Output the (X, Y) coordinate of the center of the cell containing the given text.  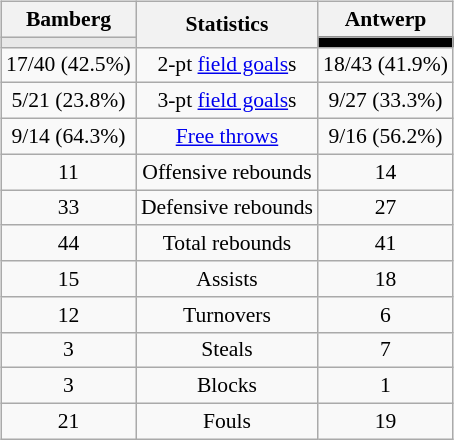
9/27 (33.3%) (386, 101)
Assists (227, 279)
Bamberg (68, 19)
7 (386, 350)
18/43 (41.9%) (386, 65)
15 (68, 279)
18 (386, 279)
41 (386, 243)
19 (386, 421)
Fouls (227, 421)
Total rebounds (227, 243)
33 (68, 208)
Turnovers (227, 314)
Antwerp (386, 19)
Free throws (227, 136)
2-pt field goalss (227, 65)
44 (68, 243)
11 (68, 172)
27 (386, 208)
14 (386, 172)
9/14 (64.3%) (68, 136)
12 (68, 314)
Statistics (227, 24)
17/40 (42.5%) (68, 65)
6 (386, 314)
Offensive rebounds (227, 172)
5/21 (23.8%) (68, 101)
Steals (227, 350)
3-pt field goalss (227, 101)
1 (386, 386)
21 (68, 421)
Defensive rebounds (227, 208)
Blocks (227, 386)
9/16 (56.2%) (386, 136)
